From the cell containing the given text, extract its center point as [x, y] coordinate. 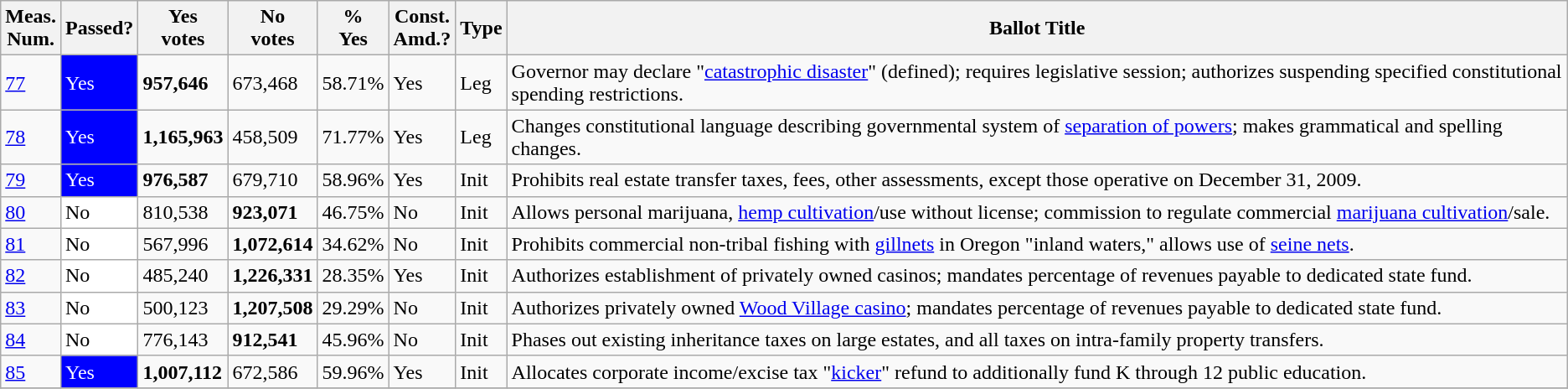
1,207,508 [273, 308]
Phases out existing inheritance taxes on large estates, and all taxes on intra-family property transfers. [1037, 340]
28.35% [353, 276]
71.77% [353, 137]
912,541 [273, 340]
Authorizes privately owned Wood Village casino; mandates percentage of revenues payable to dedicated state fund. [1037, 308]
Const.Amd.? [422, 29]
79 [31, 180]
80 [31, 212]
Authorizes establishment of privately owned casinos; mandates percentage of revenues payable to dedicated state fund. [1037, 276]
84 [31, 340]
Allocates corporate income/excise tax "kicker" refund to additionally fund K through 12 public education. [1037, 371]
776,143 [183, 340]
29.29% [353, 308]
923,071 [273, 212]
Novotes [273, 29]
Allows personal marijuana, hemp cultivation/use without license; commission to regulate commercial marijuana cultivation/sale. [1037, 212]
Type [481, 29]
82 [31, 276]
1,007,112 [183, 371]
46.75% [353, 212]
976,587 [183, 180]
34.62% [353, 244]
78 [31, 137]
672,586 [273, 371]
485,240 [183, 276]
810,538 [183, 212]
Prohibits real estate transfer taxes, fees, other assessments, except those operative on December 31, 2009. [1037, 180]
500,123 [183, 308]
Prohibits commercial non-tribal fishing with gillnets in Oregon "inland waters," allows use of seine nets. [1037, 244]
58.71% [353, 82]
Meas.Num. [31, 29]
%Yes [353, 29]
Passed? [99, 29]
1,226,331 [273, 276]
458,509 [273, 137]
679,710 [273, 180]
673,468 [273, 82]
957,646 [183, 82]
81 [31, 244]
Yesvotes [183, 29]
45.96% [353, 340]
1,072,614 [273, 244]
83 [31, 308]
Changes constitutional language describing governmental system of separation of powers; makes grammatical and spelling changes. [1037, 137]
Ballot Title [1037, 29]
85 [31, 371]
59.96% [353, 371]
77 [31, 82]
58.96% [353, 180]
1,165,963 [183, 137]
567,996 [183, 244]
